Capture the cell that displays the provided text and extract its (x, y) central coordinate. 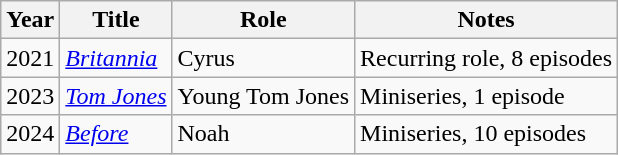
2024 (30, 134)
Young Tom Jones (264, 96)
Title (116, 20)
Recurring role, 8 episodes (486, 58)
2023 (30, 96)
2021 (30, 58)
Year (30, 20)
Miniseries, 10 episodes (486, 134)
Role (264, 20)
Notes (486, 20)
Britannia (116, 58)
Before (116, 134)
Noah (264, 134)
Cyrus (264, 58)
Miniseries, 1 episode (486, 96)
Tom Jones (116, 96)
